Determine the (X, Y) coordinate at the center of the cell enclosing the given text.  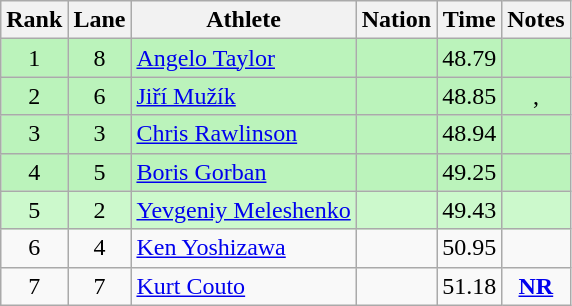
Lane (100, 20)
Kurt Couto (244, 286)
Notes (536, 20)
Yevgeniy Meleshenko (244, 210)
NR (536, 286)
49.25 (470, 172)
50.95 (470, 248)
51.18 (470, 286)
48.85 (470, 96)
49.43 (470, 210)
Ken Yoshizawa (244, 248)
Rank (34, 20)
Time (470, 20)
Chris Rawlinson (244, 134)
48.79 (470, 58)
Angelo Taylor (244, 58)
8 (100, 58)
Nation (396, 20)
Jiří Mužík (244, 96)
1 (34, 58)
48.94 (470, 134)
Athlete (244, 20)
, (536, 96)
Boris Gorban (244, 172)
